Return the [x, y] coordinate for the center point of the cell that contains the specified text.  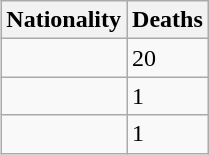
20 [168, 58]
Nationality [64, 20]
Deaths [168, 20]
